Output the [X, Y] coordinate of the center of the cell containing the given text.  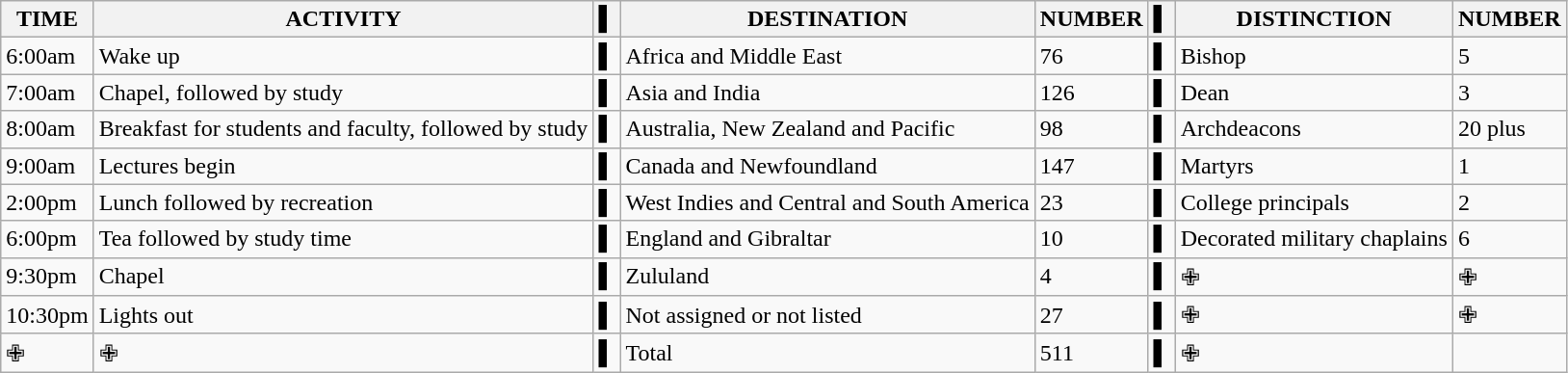
Chapel, followed by study [343, 93]
Decorated military chaplains [1314, 239]
Lunch followed by recreation [343, 202]
Canada and Newfoundland [827, 166]
3 [1509, 93]
Tea followed by study time [343, 239]
Lights out [343, 315]
6 [1509, 239]
TIME [47, 19]
2 [1509, 202]
Breakfast for students and faculty, followed by study [343, 129]
Dean [1314, 93]
10 [1091, 239]
20 plus [1509, 129]
7:00am [47, 93]
College principals [1314, 202]
511 [1091, 353]
9:00am [47, 166]
1 [1509, 166]
Lectures begin [343, 166]
147 [1091, 166]
England and Gibraltar [827, 239]
DISTINCTION [1314, 19]
27 [1091, 315]
126 [1091, 93]
9:30pm [47, 277]
8:00am [47, 129]
23 [1091, 202]
Wake up [343, 56]
Total [827, 353]
98 [1091, 129]
2:00pm [47, 202]
76 [1091, 56]
4 [1091, 277]
Not assigned or not listed [827, 315]
6:00am [47, 56]
ACTIVITY [343, 19]
6:00pm [47, 239]
Asia and India [827, 93]
Africa and Middle East [827, 56]
10:30pm [47, 315]
5 [1509, 56]
Archdeacons [1314, 129]
Martyrs [1314, 166]
Zululand [827, 277]
Australia, New Zealand and Pacific [827, 129]
West Indies and Central and South America [827, 202]
Chapel [343, 277]
DESTINATION [827, 19]
Bishop [1314, 56]
